Detect which cell encompasses the target text, then output its [X, Y] center coordinate. 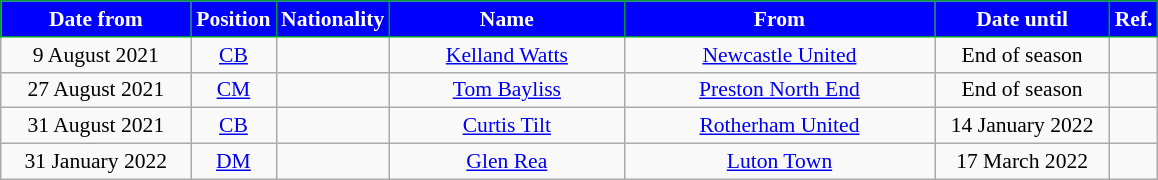
Preston North End [779, 90]
Rotherham United [779, 126]
Tom Bayliss [506, 90]
Nationality [332, 19]
CM [234, 90]
Curtis Tilt [506, 126]
27 August 2021 [96, 90]
14 January 2022 [1022, 126]
Date from [96, 19]
Name [506, 19]
Kelland Watts [506, 55]
Luton Town [779, 162]
Ref. [1134, 19]
Date until [1022, 19]
From [779, 19]
9 August 2021 [96, 55]
Position [234, 19]
Newcastle United [779, 55]
31 August 2021 [96, 126]
DM [234, 162]
31 January 2022 [96, 162]
17 March 2022 [1022, 162]
Glen Rea [506, 162]
